Locate the cell with the specified text and output its [X, Y] center coordinate. 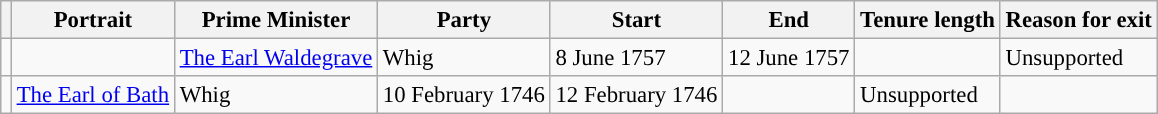
Tenure length [928, 20]
12 June 1757 [789, 58]
10 February 1746 [464, 95]
12 February 1746 [636, 95]
End [789, 20]
The Earl of Bath [92, 95]
Reason for exit [1078, 20]
The Earl Waldegrave [276, 58]
8 June 1757 [636, 58]
Prime Minister [276, 20]
Portrait [92, 20]
Party [464, 20]
Start [636, 20]
